Provide the (x, y) coordinate of the cell's center where the given text is located.  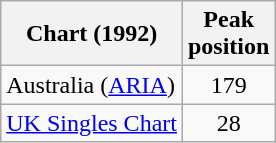
Australia (ARIA) (92, 85)
Peakposition (228, 34)
Chart (1992) (92, 34)
28 (228, 123)
179 (228, 85)
UK Singles Chart (92, 123)
